Identify which cell holds the provided text, then report its (X, Y) central coordinate. 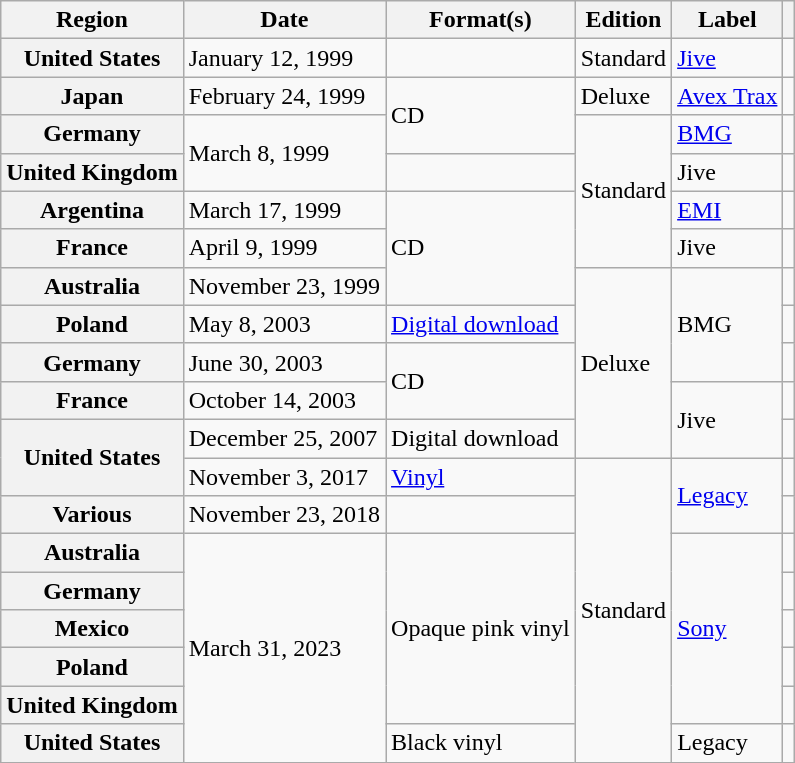
January 12, 1999 (284, 58)
Format(s) (481, 20)
February 24, 1999 (284, 96)
December 25, 2007 (284, 438)
November 3, 2017 (284, 477)
March 17, 1999 (284, 210)
Region (92, 20)
November 23, 1999 (284, 286)
May 8, 2003 (284, 324)
April 9, 1999 (284, 248)
Date (284, 20)
Opaque pink vinyl (481, 629)
March 8, 1999 (284, 153)
Sony (728, 629)
October 14, 2003 (284, 400)
March 31, 2023 (284, 648)
Argentina (92, 210)
Label (728, 20)
Black vinyl (481, 743)
Vinyl (481, 477)
Japan (92, 96)
Avex Trax (728, 96)
Various (92, 515)
Mexico (92, 629)
Edition (623, 20)
November 23, 2018 (284, 515)
June 30, 2003 (284, 362)
EMI (728, 210)
